Output the (X, Y) coordinate of the center of the cell containing the given text.  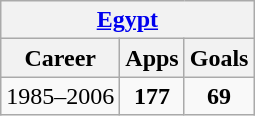
Career (60, 58)
Goals (219, 58)
Egypt (128, 20)
69 (219, 96)
Apps (152, 58)
1985–2006 (60, 96)
177 (152, 96)
